Return (x, y) of the center of cell containing provided text 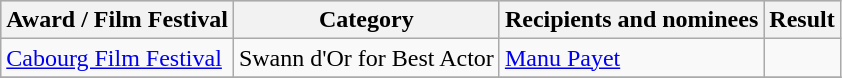
Award / Film Festival (118, 20)
Category (366, 20)
Cabourg Film Festival (118, 58)
Swann d'Or for Best Actor (366, 58)
Manu Payet (631, 58)
Result (802, 20)
Recipients and nominees (631, 20)
